Provide the (x, y) coordinate of the cell's center where the given text is located.  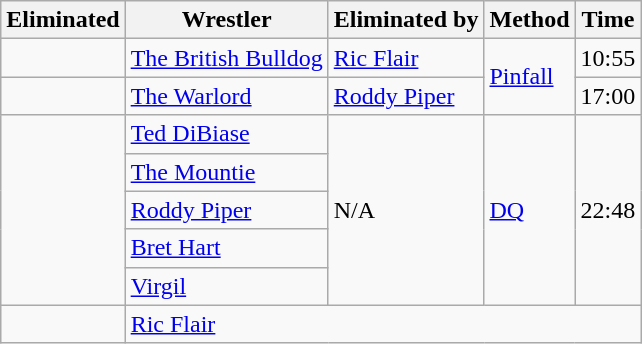
22:48 (608, 210)
DQ (530, 210)
Pinfall (530, 77)
Eliminated (63, 20)
N/A (406, 210)
The Warlord (226, 96)
Wrestler (226, 20)
Bret Hart (226, 248)
The Mountie (226, 172)
10:55 (608, 58)
Time (608, 20)
Ted DiBiase (226, 134)
Virgil (226, 286)
17:00 (608, 96)
Eliminated by (406, 20)
The British Bulldog (226, 58)
Method (530, 20)
